Locate the cell with the specified text and output its [X, Y] center coordinate. 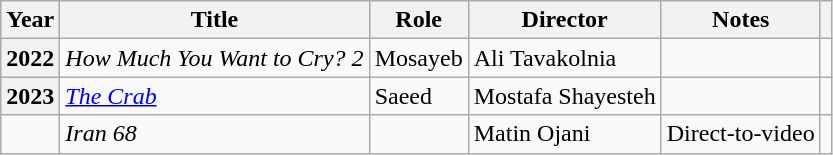
Notes [740, 20]
2022 [30, 58]
Iran 68 [214, 134]
How Much You Want to Cry? 2 [214, 58]
Matin Ojani [564, 134]
The Crab [214, 96]
Ali Tavakolnia [564, 58]
Year [30, 20]
2023 [30, 96]
Director [564, 20]
Direct-to-video [740, 134]
Role [418, 20]
Mostafa Shayesteh [564, 96]
Saeed [418, 96]
Mosayeb [418, 58]
Title [214, 20]
